Output the (x, y) coordinate of the center of the cell containing the given text.  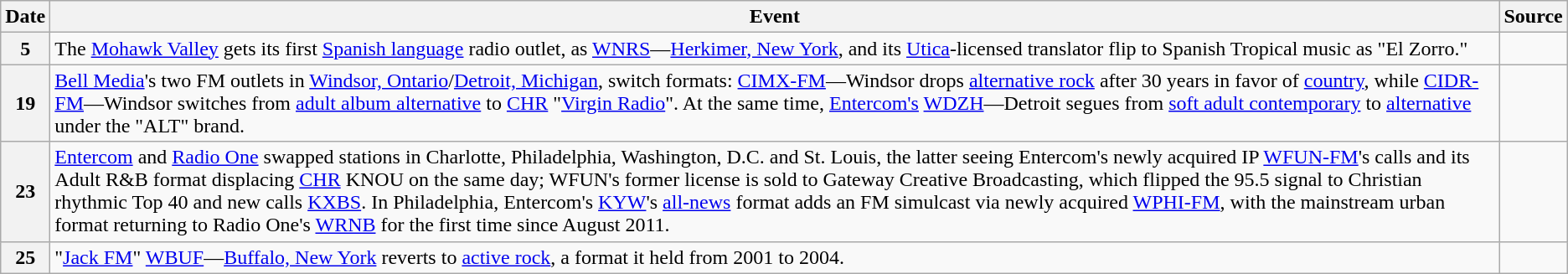
"Jack FM" WBUF—Buffalo, New York reverts to active rock, a format it held from 2001 to 2004. (775, 257)
Source (1533, 17)
Date (25, 17)
19 (25, 103)
5 (25, 49)
23 (25, 191)
Event (775, 17)
25 (25, 257)
